Capture the cell that displays the provided text and extract its [x, y] central coordinate. 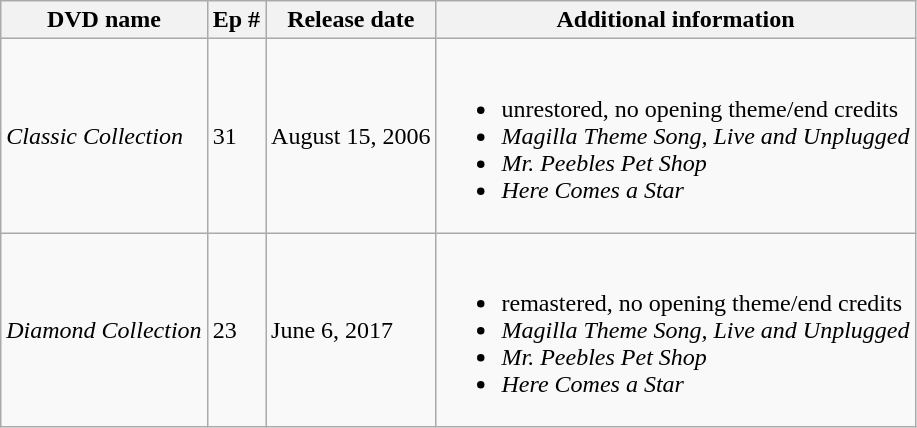
DVD name [104, 20]
August 15, 2006 [351, 136]
31 [236, 136]
Release date [351, 20]
Classic Collection [104, 136]
remastered, no opening theme/end creditsMagilla Theme Song, Live and UnpluggedMr. Peebles Pet ShopHere Comes a Star [676, 330]
June 6, 2017 [351, 330]
Ep # [236, 20]
23 [236, 330]
unrestored, no opening theme/end creditsMagilla Theme Song, Live and UnpluggedMr. Peebles Pet ShopHere Comes a Star [676, 136]
Diamond Collection [104, 330]
Additional information [676, 20]
